Scan for the cell matching the given text and deliver its [X, Y] coordinate at center. 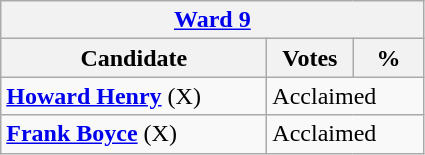
Frank Boyce (X) [134, 134]
Ward 9 [212, 20]
Candidate [134, 58]
Votes [310, 58]
% [388, 58]
Howard Henry (X) [134, 96]
